Search for the cell housing the specified text and yield its (X, Y) center coordinate. 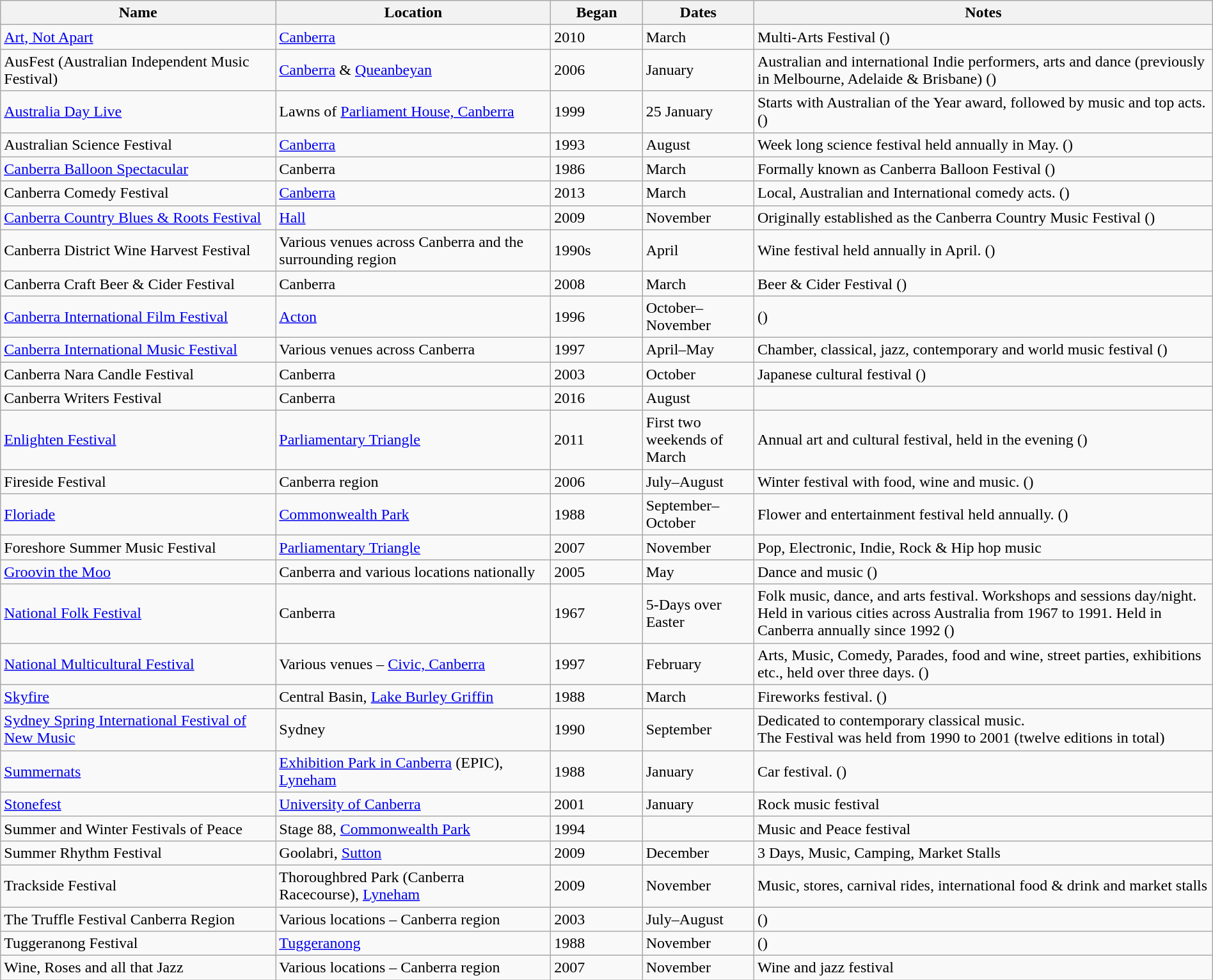
Summer Rhythm Festival (138, 853)
Commonwealth Park (413, 514)
Canberra region (413, 482)
Local, Australian and International comedy acts. () (983, 193)
Acton (413, 316)
Canberra Comedy Festival (138, 193)
2010 (596, 37)
Beer & Cider Festival () (983, 283)
Exhibition Park in Canberra (EPIC), Lyneham (413, 771)
Car festival. () (983, 771)
1990s (596, 251)
Tuggeranong Festival (138, 944)
University of Canberra (413, 804)
September–October (698, 514)
Lawns of Parliament House, Canberra (413, 111)
Australian and international Indie performers, arts and dance (previously in Melbourne, Adelaide & Brisbane) () (983, 70)
Central Basin, Lake Burley Griffin (413, 697)
2005 (596, 572)
AusFest (Australian Independent Music Festival) (138, 70)
National Folk Festival (138, 613)
Music and Peace festival (983, 828)
Groovin the Moo (138, 572)
October–November (698, 316)
Began (596, 13)
1993 (596, 145)
Sydney (413, 729)
Foreshore Summer Music Festival (138, 548)
Various venues across Canberra (413, 349)
Hall (413, 217)
Dates (698, 13)
Australian Science Festival (138, 145)
Fireside Festival (138, 482)
Trackside Festival (138, 885)
Winter festival with food, wine and music. () (983, 482)
1967 (596, 613)
Canberra Country Blues & Roots Festival (138, 217)
Fireworks festival. () (983, 697)
Flower and entertainment festival held annually. () (983, 514)
Notes (983, 13)
Thoroughbred Park (Canberra Racecourse), Lyneham (413, 885)
Floriade (138, 514)
May (698, 572)
Various venues across Canberra and the surrounding region (413, 251)
25 January (698, 111)
Pop, Electronic, Indie, Rock & Hip hop music (983, 548)
April (698, 251)
Wine and jazz festival (983, 968)
1999 (596, 111)
Tuggeranong (413, 944)
National Multicultural Festival (138, 664)
Skyfire (138, 697)
February (698, 664)
Formally known as Canberra Balloon Festival () (983, 169)
September (698, 729)
Canberra Balloon Spectacular (138, 169)
Starts with Australian of the Year award, followed by music and top acts. () (983, 111)
Multi-Arts Festival () (983, 37)
Various venues – Civic, Canberra (413, 664)
Rock music festival (983, 804)
April–May (698, 349)
5-Days over Easter (698, 613)
Wine festival held annually in April. () (983, 251)
Canberra International Film Festival (138, 316)
Chamber, classical, jazz, contemporary and world music festival () (983, 349)
Canberra District Wine Harvest Festival (138, 251)
1990 (596, 729)
1996 (596, 316)
Summer and Winter Festivals of Peace (138, 828)
3 Days, Music, Camping, Market Stalls (983, 853)
Australia Day Live (138, 111)
Canberra Writers Festival (138, 399)
2001 (596, 804)
Goolabri, Sutton (413, 853)
Originally established as the Canberra Country Music Festival () (983, 217)
Sydney Spring International Festival of New Music (138, 729)
Dedicated to contemporary classical music.The Festival was held from 1990 to 2001 (twelve editions in total) (983, 729)
Enlighten Festival (138, 440)
Wine, Roses and all that Jazz (138, 968)
Canberra International Music Festival (138, 349)
October (698, 374)
Music, stores, carnival rides, international food & drink and market stalls (983, 885)
Location (413, 13)
Summernats (138, 771)
Canberra & Queanbeyan (413, 70)
Name (138, 13)
2011 (596, 440)
1986 (596, 169)
Week long science festival held annually in May. () (983, 145)
2008 (596, 283)
December (698, 853)
Canberra and various locations nationally (413, 572)
Japanese cultural festival () (983, 374)
2016 (596, 399)
First two weekends of March (698, 440)
Canberra Craft Beer & Cider Festival (138, 283)
The Truffle Festival Canberra Region (138, 919)
Art, Not Apart (138, 37)
Stage 88, Commonwealth Park (413, 828)
Arts, Music, Comedy, Parades, food and wine, street parties, exhibitions etc., held over three days. () (983, 664)
Annual art and cultural festival, held in the evening () (983, 440)
1994 (596, 828)
Canberra Nara Candle Festival (138, 374)
2013 (596, 193)
Dance and music () (983, 572)
Stonefest (138, 804)
